Return the (X, Y) coordinate for the center point of the cell that contains the specified text.  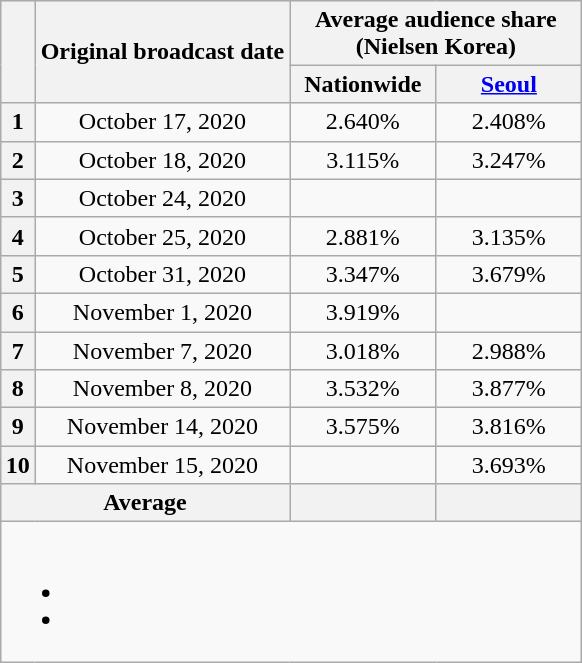
2 (18, 160)
Average (145, 503)
3.693% (509, 465)
3.532% (363, 389)
October 31, 2020 (162, 274)
3.347% (363, 274)
October 17, 2020 (162, 122)
6 (18, 312)
1 (18, 122)
October 18, 2020 (162, 160)
2.640% (363, 122)
Seoul (509, 84)
3.115% (363, 160)
3 (18, 198)
4 (18, 236)
7 (18, 351)
3.919% (363, 312)
5 (18, 274)
November 15, 2020 (162, 465)
November 7, 2020 (162, 351)
Nationwide (363, 84)
3.575% (363, 427)
October 25, 2020 (162, 236)
3.135% (509, 236)
Original broadcast date (162, 52)
3.679% (509, 274)
10 (18, 465)
November 14, 2020 (162, 427)
Average audience share(Nielsen Korea) (436, 32)
November 1, 2020 (162, 312)
2.881% (363, 236)
November 8, 2020 (162, 389)
3.018% (363, 351)
9 (18, 427)
2.988% (509, 351)
October 24, 2020 (162, 198)
2.408% (509, 122)
3.247% (509, 160)
3.816% (509, 427)
3.877% (509, 389)
8 (18, 389)
